For the text-containing cell, return its midpoint in [x, y] coordinate format. 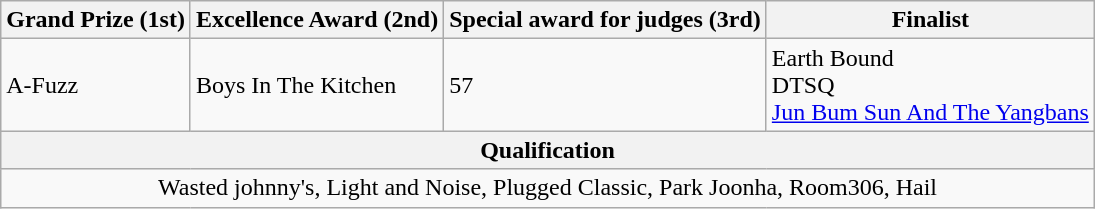
Wasted johnny's, Light and Noise, Plugged Classic, Park Joonha, Room306, Hail [548, 188]
57 [606, 85]
Excellence Award (2nd) [316, 20]
Earth BoundDTSQJun Bum Sun And The Yangbans [930, 85]
Boys In The Kitchen [316, 85]
Grand Prize (1st) [96, 20]
Finalist [930, 20]
Qualification [548, 150]
A-Fuzz [96, 85]
Special award for judges (3rd) [606, 20]
